Extract the [x, y] coordinate from the center of the cell holding the provided text.  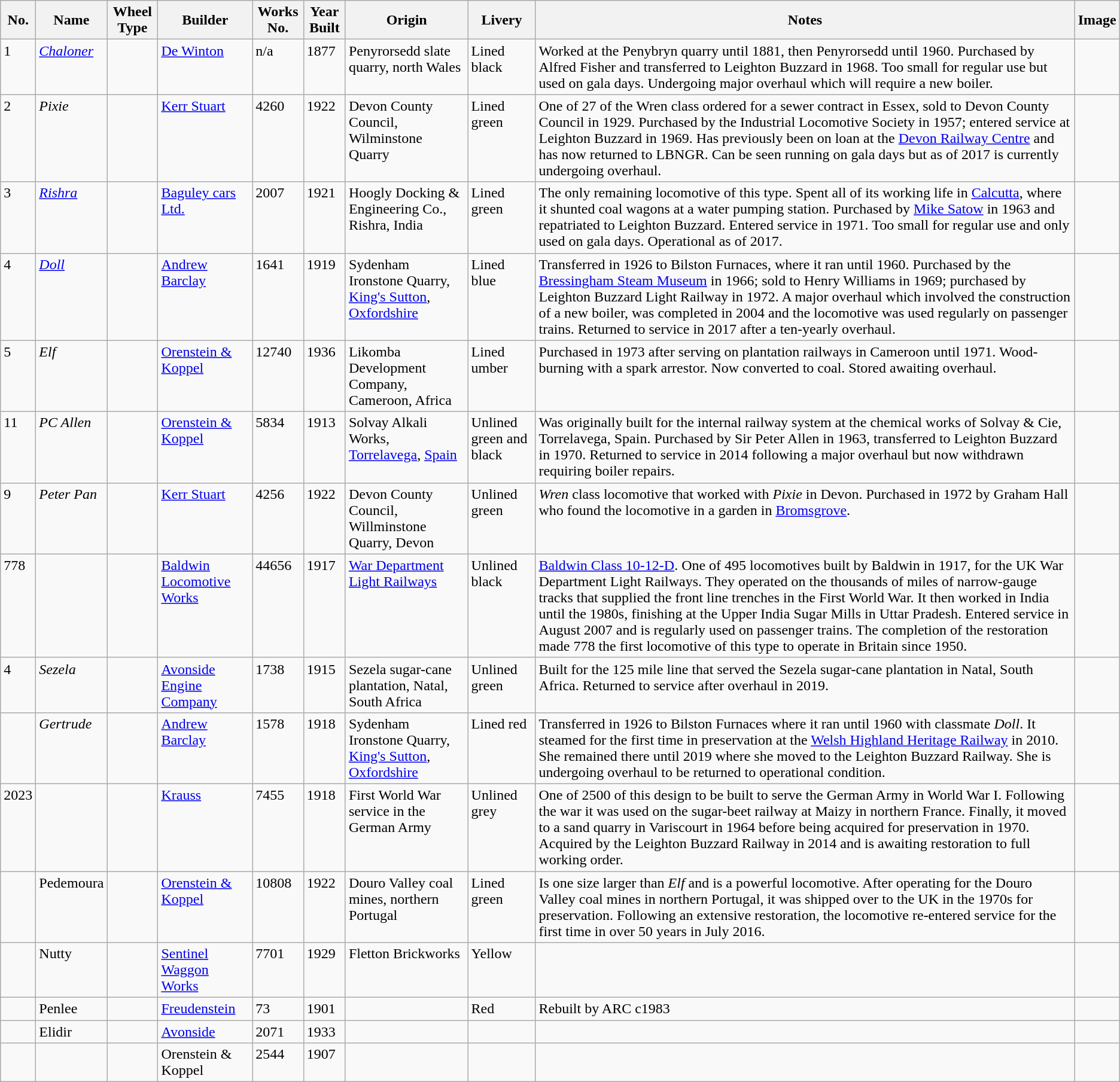
2071 [278, 1032]
Avonside Engine Company [205, 685]
Rishra [72, 218]
2023 [18, 827]
Penlee [72, 1009]
4260 [278, 138]
1921 [324, 218]
Peter Pan [72, 518]
Livery [501, 20]
1907 [324, 1062]
12740 [278, 376]
1738 [278, 685]
1641 [278, 297]
Year Built [324, 20]
Elidir [72, 1032]
Works No. [278, 20]
5834 [278, 447]
Doll [72, 297]
73 [278, 1009]
1578 [278, 748]
Unlined green and black [501, 447]
Devon County Council, Wilminstone Quarry [407, 138]
5 [18, 376]
778 [18, 605]
Builder [205, 20]
Unlined black [501, 605]
Freudenstein [205, 1009]
7455 [278, 827]
De Winton [205, 67]
n/a [278, 67]
1929 [324, 970]
Wren class locomotive that worked with Pixie in Devon. Purchased in 1972 by Graham Hall who found the locomotive in a garden in Bromsgrove. [805, 518]
Sezela sugar-cane plantation, Natal, South Africa [407, 685]
1915 [324, 685]
9 [18, 518]
1933 [324, 1032]
Fletton Brickworks [407, 970]
Krauss [205, 827]
PC Allen [72, 447]
Name [72, 20]
Pedemoura [72, 907]
Pixie [72, 138]
3 [18, 218]
Devon County Council, Willminstone Quarry, Devon [407, 518]
Notes [805, 20]
2544 [278, 1062]
War Department Light Railways [407, 605]
Nutty [72, 970]
Penyrorsedd slate quarry, north Wales [407, 67]
Gertrude [72, 748]
Avonside [205, 1032]
1 [18, 67]
7701 [278, 970]
Douro Valley coal mines, northern Portugal [407, 907]
Lined black [501, 67]
11 [18, 447]
Image [1097, 20]
Lined umber [501, 376]
1936 [324, 376]
1913 [324, 447]
Origin [407, 20]
Lined red [501, 748]
Sentinel Waggon Works [205, 970]
4256 [278, 518]
Built for the 125 mile line that served the Sezela sugar-cane plantation in Natal, South Africa. Returned to service after overhaul in 2019. [805, 685]
Likomba Development Company, Cameroon, Africa [407, 376]
1901 [324, 1009]
2 [18, 138]
Wheel Type [133, 20]
First World War service in the German Army [407, 827]
44656 [278, 605]
Unlined grey [501, 827]
Baldwin Locomotive Works [205, 605]
Hoogly Docking & Engineering Co., Rishra, India [407, 218]
Yellow [501, 970]
1877 [324, 67]
Sezela [72, 685]
Rebuilt by ARC c1983 [805, 1009]
No. [18, 20]
Baguley cars Ltd. [205, 218]
Solvay Alkali Works, Torrelavega, Spain [407, 447]
2007 [278, 218]
Chaloner [72, 67]
Lined blue [501, 297]
1917 [324, 605]
Elf [72, 376]
10808 [278, 907]
1919 [324, 297]
Red [501, 1009]
